Pinpoint the cell where the given text exists, returning its [x, y] midpoint coordinate. 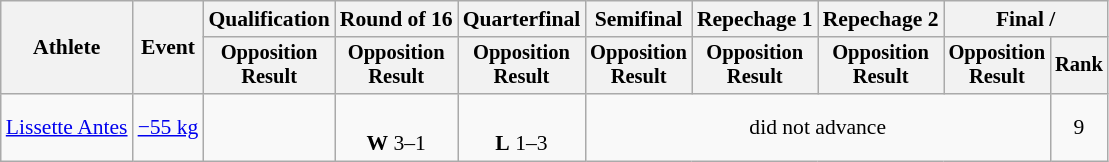
Final / [1026, 19]
L 1–3 [522, 128]
W 3–1 [396, 128]
Qualification [268, 19]
9 [1079, 128]
Repechage 1 [755, 19]
Quarterfinal [522, 19]
−55 kg [168, 128]
Semifinal [638, 19]
Event [168, 48]
did not advance [818, 128]
Repechage 2 [881, 19]
Rank [1079, 66]
Lissette Antes [67, 128]
Athlete [67, 48]
Round of 16 [396, 19]
